Search for the cell housing the specified text and yield its [x, y] center coordinate. 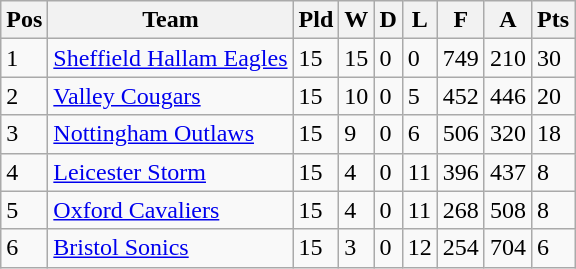
30 [552, 58]
704 [508, 248]
437 [508, 172]
A [508, 20]
452 [460, 96]
749 [460, 58]
Sheffield Hallam Eagles [170, 58]
F [460, 20]
9 [356, 134]
18 [552, 134]
D [388, 20]
Valley Cougars [170, 96]
1 [24, 58]
396 [460, 172]
Nottingham Outlaws [170, 134]
Leicester Storm [170, 172]
506 [460, 134]
446 [508, 96]
2 [24, 96]
Oxford Cavaliers [170, 210]
10 [356, 96]
268 [460, 210]
508 [508, 210]
Pld [316, 20]
Pts [552, 20]
Pos [24, 20]
254 [460, 248]
210 [508, 58]
L [420, 20]
W [356, 20]
12 [420, 248]
20 [552, 96]
Team [170, 20]
320 [508, 134]
Bristol Sonics [170, 248]
